For the text-containing cell, return its midpoint in (X, Y) coordinate format. 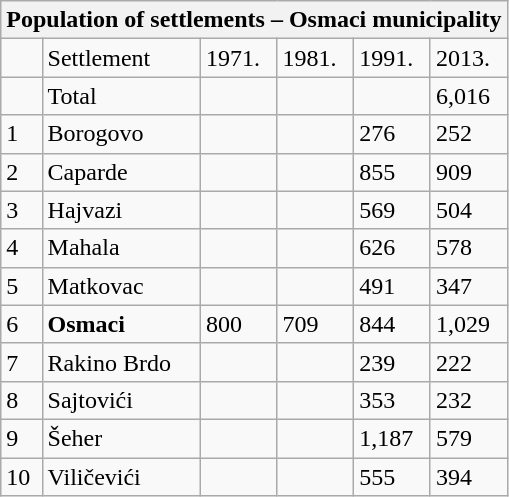
1991. (392, 58)
239 (392, 362)
276 (392, 134)
3 (22, 210)
Total (121, 96)
2013. (468, 58)
Viličevići (121, 477)
2 (22, 172)
491 (392, 286)
8 (22, 400)
1971. (238, 58)
347 (468, 286)
709 (316, 324)
4 (22, 248)
504 (468, 210)
1 (22, 134)
Osmaci (121, 324)
909 (468, 172)
844 (392, 324)
Rakino Brdo (121, 362)
Mahala (121, 248)
222 (468, 362)
Caparde (121, 172)
1,029 (468, 324)
569 (392, 210)
5 (22, 286)
626 (392, 248)
6,016 (468, 96)
252 (468, 134)
Population of settlements – Osmaci municipality (254, 20)
Borogovo (121, 134)
555 (392, 477)
578 (468, 248)
579 (468, 438)
Šeher (121, 438)
232 (468, 400)
394 (468, 477)
1981. (316, 58)
353 (392, 400)
7 (22, 362)
Hajvazi (121, 210)
1,187 (392, 438)
6 (22, 324)
9 (22, 438)
Settlement (121, 58)
Matkovac (121, 286)
855 (392, 172)
800 (238, 324)
Sajtovići (121, 400)
10 (22, 477)
